Return the (x, y) coordinate for the center point of the cell that contains the specified text.  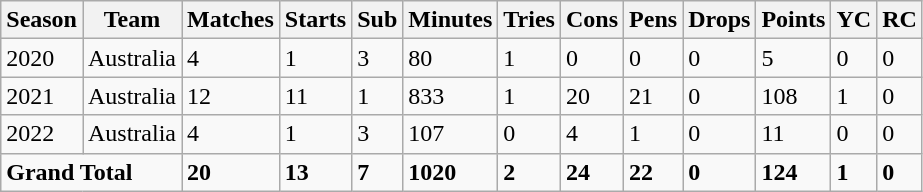
107 (450, 134)
Grand Total (92, 172)
Team (132, 20)
Points (794, 20)
5 (794, 58)
Minutes (450, 20)
108 (794, 96)
Season (42, 20)
Tries (530, 20)
Cons (592, 20)
Drops (720, 20)
7 (378, 172)
Matches (231, 20)
22 (654, 172)
2020 (42, 58)
2021 (42, 96)
21 (654, 96)
YC (854, 20)
Sub (378, 20)
833 (450, 96)
Starts (315, 20)
1020 (450, 172)
80 (450, 58)
12 (231, 96)
Pens (654, 20)
13 (315, 172)
124 (794, 172)
2022 (42, 134)
RC (900, 20)
24 (592, 172)
2 (530, 172)
